Provide the (X, Y) coordinate of the cell's center where the given text is located.  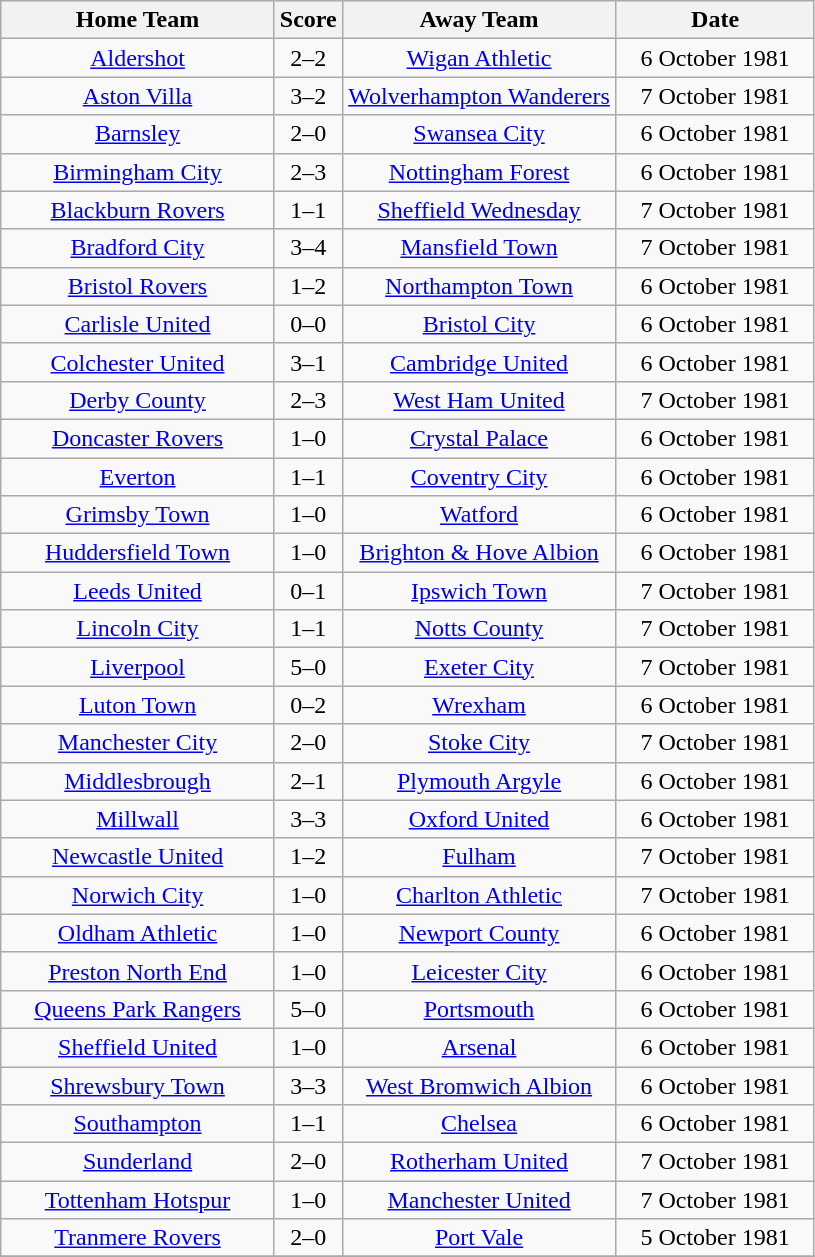
West Ham United (479, 400)
Home Team (138, 20)
Tranmere Rovers (138, 1238)
Stoke City (479, 743)
Wigan Athletic (479, 58)
Preston North End (138, 971)
Bristol Rovers (138, 286)
Chelsea (479, 1124)
Mansfield Town (479, 248)
Plymouth Argyle (479, 781)
Barnsley (138, 134)
Everton (138, 477)
Luton Town (138, 705)
Arsenal (479, 1047)
Sunderland (138, 1162)
Carlisle United (138, 324)
Manchester City (138, 743)
Wrexham (479, 705)
West Bromwich Albion (479, 1085)
Charlton Athletic (479, 895)
3–2 (308, 96)
Wolverhampton Wanderers (479, 96)
Port Vale (479, 1238)
Leeds United (138, 591)
Blackburn Rovers (138, 210)
Lincoln City (138, 629)
Newcastle United (138, 857)
Ipswich Town (479, 591)
Bradford City (138, 248)
Notts County (479, 629)
Northampton Town (479, 286)
Birmingham City (138, 172)
Shrewsbury Town (138, 1085)
Manchester United (479, 1200)
Grimsby Town (138, 515)
0–2 (308, 705)
Watford (479, 515)
Coventry City (479, 477)
Oxford United (479, 819)
Doncaster Rovers (138, 438)
Crystal Palace (479, 438)
Score (308, 20)
Date (716, 20)
Cambridge United (479, 362)
Sheffield United (138, 1047)
Derby County (138, 400)
Exeter City (479, 667)
Norwich City (138, 895)
2–1 (308, 781)
Colchester United (138, 362)
Nottingham Forest (479, 172)
Middlesbrough (138, 781)
Oldham Athletic (138, 933)
0–1 (308, 591)
Huddersfield Town (138, 553)
Portsmouth (479, 1009)
Liverpool (138, 667)
Aldershot (138, 58)
Leicester City (479, 971)
Aston Villa (138, 96)
3–4 (308, 248)
Millwall (138, 819)
Bristol City (479, 324)
Fulham (479, 857)
2–2 (308, 58)
Swansea City (479, 134)
Newport County (479, 933)
Rotherham United (479, 1162)
Away Team (479, 20)
Tottenham Hotspur (138, 1200)
0–0 (308, 324)
3–1 (308, 362)
Brighton & Hove Albion (479, 553)
Southampton (138, 1124)
5 October 1981 (716, 1238)
Queens Park Rangers (138, 1009)
Sheffield Wednesday (479, 210)
